Return the (X, Y) coordinate for the center point of the cell that contains the specified text.  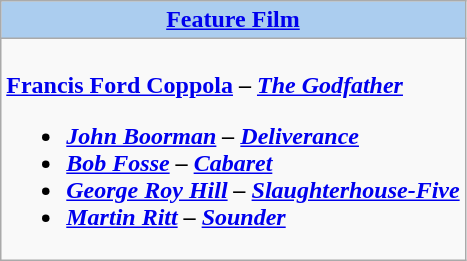
Francis Ford Coppola – The GodfatherJohn Boorman – DeliveranceBob Fosse – CabaretGeorge Roy Hill – Slaughterhouse-FiveMartin Ritt – Sounder (233, 150)
Feature Film (233, 20)
